Pinpoint the cell where the given text exists, returning its (x, y) midpoint coordinate. 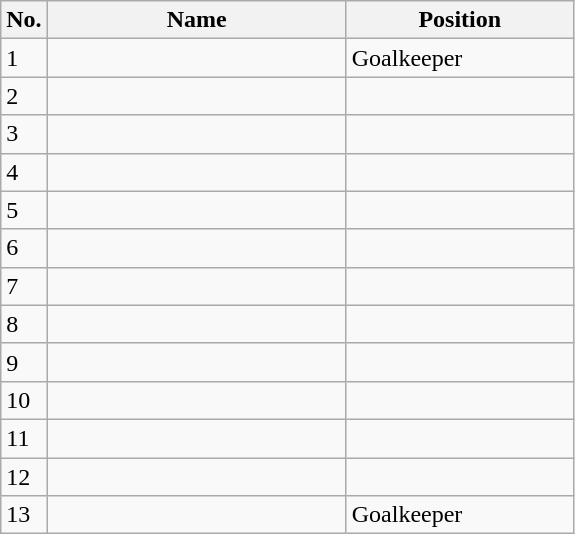
No. (24, 20)
6 (24, 248)
12 (24, 477)
13 (24, 515)
Name (196, 20)
10 (24, 400)
11 (24, 438)
8 (24, 324)
7 (24, 286)
Position (460, 20)
9 (24, 362)
4 (24, 172)
3 (24, 134)
5 (24, 210)
2 (24, 96)
1 (24, 58)
